Output the [X, Y] coordinate of the center of the cell containing the given text.  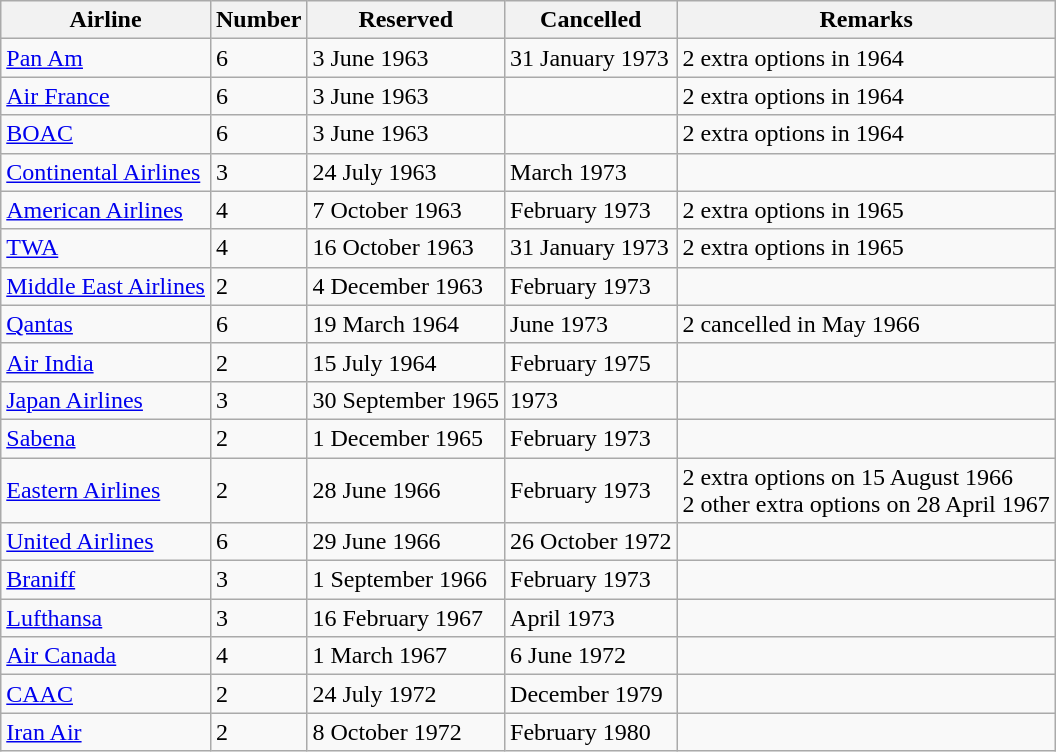
United Airlines [106, 542]
Eastern Airlines [106, 490]
16 October 1963 [406, 248]
Remarks [866, 20]
American Airlines [106, 210]
Continental Airlines [106, 172]
Qantas [106, 324]
Air Canada [106, 656]
1973 [591, 400]
26 October 1972 [591, 542]
April 1973 [591, 618]
1 December 1965 [406, 438]
Airline [106, 20]
February 1980 [591, 732]
Reserved [406, 20]
28 June 1966 [406, 490]
24 July 1963 [406, 172]
CAAC [106, 694]
TWA [106, 248]
Lufthansa [106, 618]
1 September 1966 [406, 580]
Air France [106, 96]
16 February 1967 [406, 618]
30 September 1965 [406, 400]
2 cancelled in May 1966 [866, 324]
Middle East Airlines [106, 286]
Japan Airlines [106, 400]
Cancelled [591, 20]
8 October 1972 [406, 732]
24 July 1972 [406, 694]
Sabena [106, 438]
March 1973 [591, 172]
6 June 1972 [591, 656]
19 March 1964 [406, 324]
4 December 1963 [406, 286]
7 October 1963 [406, 210]
BOAC [106, 134]
Number [258, 20]
Air India [106, 362]
1 March 1967 [406, 656]
June 1973 [591, 324]
February 1975 [591, 362]
15 July 1964 [406, 362]
Braniff [106, 580]
December 1979 [591, 694]
29 June 1966 [406, 542]
Iran Air [106, 732]
Pan Am [106, 58]
2 extra options on 15 August 1966 2 other extra options on 28 April 1967 [866, 490]
